From the cell containing the given text, extract its center point as [x, y] coordinate. 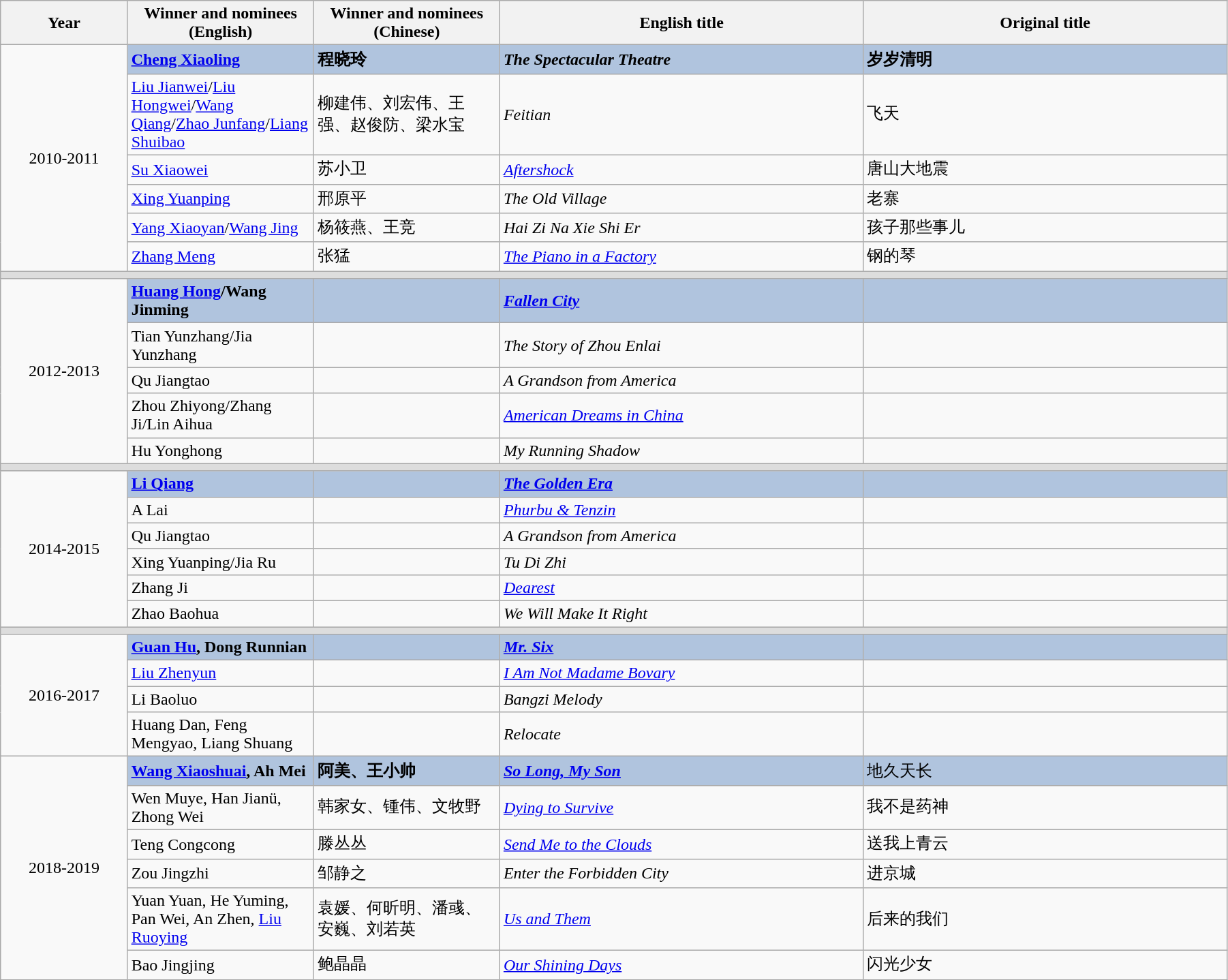
2012-2013 [64, 371]
Huang Hong/Wang Jinming [221, 301]
Zhou Zhiyong/Zhang Ji/Lin Aihua [221, 416]
袁媛、何昕明、潘彧、安巍、刘若英 [406, 919]
Original title [1045, 23]
Hu Yonghong [221, 450]
Zhao Baohua [221, 613]
孩子那些事儿 [1045, 228]
苏小卫 [406, 169]
Guan Hu, Dong Runnian [221, 647]
2010-2011 [64, 158]
2018-2019 [64, 868]
Us and Them [681, 919]
老寨 [1045, 199]
We Will Make It Right [681, 613]
I Am Not Madame Bovary [681, 673]
Send Me to the Clouds [681, 844]
The Story of Zhou Enlai [681, 345]
Bangzi Melody [681, 699]
2016-2017 [64, 695]
Xing Yuanping/Jia Ru [221, 562]
Huang Dan, Feng Mengyao, Liang Shuang [221, 735]
Yuan Yuan, He Yuming, Pan Wei, An Zhen, Liu Ruoying [221, 919]
岁岁清明 [1045, 60]
Liu Jianwei/Liu Hongwei/Wang Qiang/Zhao Junfang/Liang Shuibao [221, 114]
Aftershock [681, 169]
钢的琴 [1045, 256]
地久天长 [1045, 771]
邹静之 [406, 874]
我不是药神 [1045, 807]
Tu Di Zhi [681, 562]
阿美、王小帅 [406, 771]
程晓玲 [406, 60]
Zou Jingzhi [221, 874]
唐山大地震 [1045, 169]
Zhang Meng [221, 256]
Feitian [681, 114]
Relocate [681, 735]
后来的我们 [1045, 919]
张猛 [406, 256]
Fallen City [681, 301]
Tian Yunzhang/Jia Yunzhang [221, 345]
Mr. Six [681, 647]
Phurbu & Tenzin [681, 510]
The Golden Era [681, 484]
Hai Zi Na Xie Shi Er [681, 228]
A Lai [221, 510]
Wen Muye, Han Jianü, Zhong Wei [221, 807]
So Long, My Son [681, 771]
Winner and nominees(English) [221, 23]
Dying to Survive [681, 807]
杨筱燕、王竞 [406, 228]
Year [64, 23]
Teng Congcong [221, 844]
进京城 [1045, 874]
Zhang Ji [221, 587]
Wang Xiaoshuai, Ah Mei [221, 771]
鲍晶晶 [406, 965]
Su Xiaowei [221, 169]
American Dreams in China [681, 416]
My Running Shadow [681, 450]
The Piano in a Factory [681, 256]
The Spectacular Theatre [681, 60]
English title [681, 23]
闪光少女 [1045, 965]
送我上青云 [1045, 844]
韩家女、锺伟、文牧野 [406, 807]
Enter the Forbidden City [681, 874]
2014-2015 [64, 549]
Our Shining Days [681, 965]
滕丛丛 [406, 844]
邢原平 [406, 199]
Liu Zhenyun [221, 673]
Winner and nominees(Chinese) [406, 23]
Cheng Xiaoling [221, 60]
Bao Jingjing [221, 965]
The Old Village [681, 199]
Li Baoluo [221, 699]
Yang Xiaoyan/Wang Jing [221, 228]
柳建伟、刘宏伟、王强、赵俊防、梁水宝 [406, 114]
飞天 [1045, 114]
Li Qiang [221, 484]
Dearest [681, 587]
Xing Yuanping [221, 199]
